Detect which cell encompasses the target text, then output its (x, y) center coordinate. 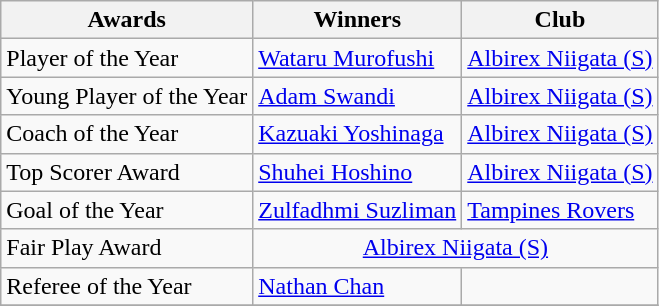
Coach of the Year (127, 134)
Top Scorer Award (127, 172)
Referee of the Year (127, 286)
Fair Play Award (127, 248)
Zulfadhmi Suzliman (358, 210)
Tampines Rovers (560, 210)
Awards (127, 20)
Player of the Year (127, 58)
Club (560, 20)
Shuhei Hoshino (358, 172)
Kazuaki Yoshinaga (358, 134)
Winners (358, 20)
Nathan Chan (358, 286)
Wataru Murofushi (358, 58)
Adam Swandi (358, 96)
Goal of the Year (127, 210)
Young Player of the Year (127, 96)
